Determine the (x, y) coordinate at the center of the cell enclosing the given text.  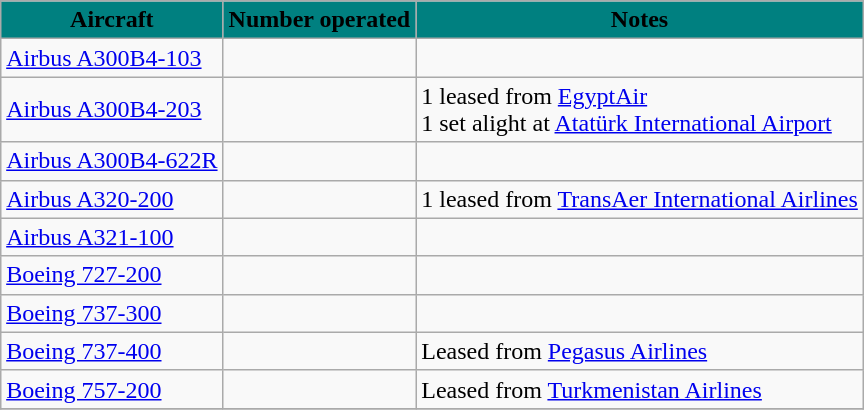
Leased from Turkmenistan Airlines (640, 389)
Airbus A321-100 (112, 237)
Boeing 737-400 (112, 351)
Airbus A300B4-203 (112, 110)
Number operated (320, 20)
Aircraft (112, 20)
Leased from Pegasus Airlines (640, 351)
1 leased from TransAer International Airlines (640, 199)
Notes (640, 20)
Boeing 727-200 (112, 275)
Airbus A300B4-103 (112, 58)
Airbus A300B4-622R (112, 161)
Airbus A320-200 (112, 199)
Boeing 757-200 (112, 389)
Boeing 737-300 (112, 313)
1 leased from EgyptAir 1 set alight at Atatürk International Airport (640, 110)
